Extract the (X, Y) coordinate from the center of the cell holding the provided text.  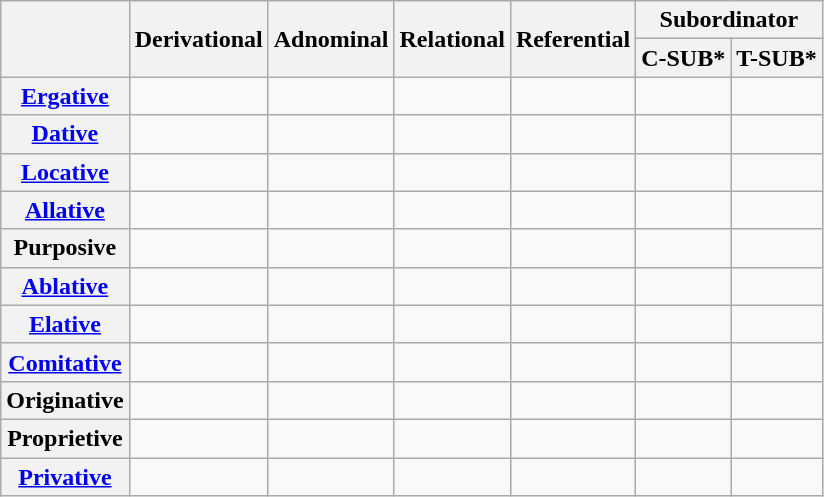
Elative (65, 324)
Privative (65, 477)
Adnominal (331, 39)
Subordinator (730, 20)
Locative (65, 172)
Derivational (198, 39)
Allative (65, 210)
Referential (572, 39)
Originative (65, 400)
Dative (65, 134)
Relational (452, 39)
Proprietive (65, 438)
Ergative (65, 96)
Purposive (65, 248)
C-SUB* (684, 58)
Ablative (65, 286)
T-SUB* (777, 58)
Comitative (65, 362)
